Provide the [X, Y] coordinate of the cell's center where the given text is located.  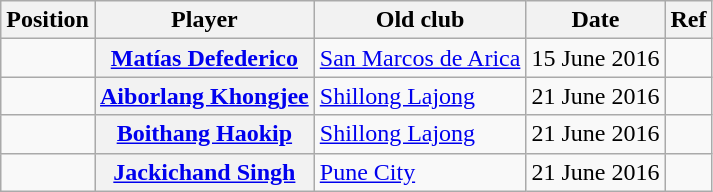
Boithang Haokip [204, 134]
15 June 2016 [596, 58]
Ref [688, 20]
Aiborlang Khongjee [204, 96]
Old club [420, 20]
San Marcos de Arica [420, 58]
Matías Defederico [204, 58]
Pune City [420, 172]
Date [596, 20]
Jackichand Singh [204, 172]
Position [48, 20]
Player [204, 20]
